Return the [X, Y] coordinate for the center point of the cell that contains the specified text.  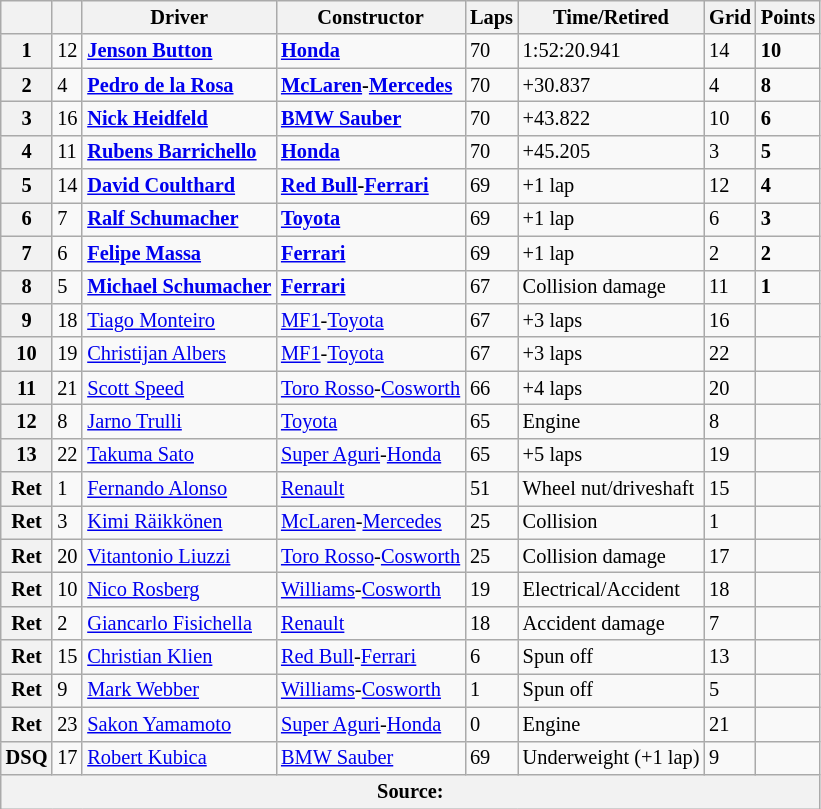
Accident damage [611, 623]
+4 laps [611, 388]
DSQ [27, 758]
Constructor [370, 17]
Felipe Massa [179, 253]
Laps [492, 17]
David Coulthard [179, 186]
66 [492, 388]
Vitantonio Liuzzi [179, 556]
Time/Retired [611, 17]
Jarno Trulli [179, 421]
Nick Heidfeld [179, 118]
Collision [611, 522]
Michael Schumacher [179, 287]
+5 laps [611, 455]
Nico Rosberg [179, 589]
Wheel nut/driveshaft [611, 489]
Sakon Yamamoto [179, 724]
Mark Webber [179, 690]
Rubens Barrichello [179, 152]
+43.822 [611, 118]
Source: [410, 791]
51 [492, 489]
1:52:20.941 [611, 51]
Tiago Monteiro [179, 320]
Fernando Alonso [179, 489]
Grid [730, 17]
Scott Speed [179, 388]
Underweight (+1 lap) [611, 758]
+30.837 [611, 85]
Takuma Sato [179, 455]
Pedro de la Rosa [179, 85]
23 [67, 724]
Driver [179, 17]
Christijan Albers [179, 354]
Electrical/Accident [611, 589]
Christian Klien [179, 657]
0 [492, 724]
Robert Kubica [179, 758]
Kimi Räikkönen [179, 522]
Points [788, 17]
Jenson Button [179, 51]
Ralf Schumacher [179, 219]
Giancarlo Fisichella [179, 623]
+45.205 [611, 152]
